Return (X, Y) of the center of cell containing provided text 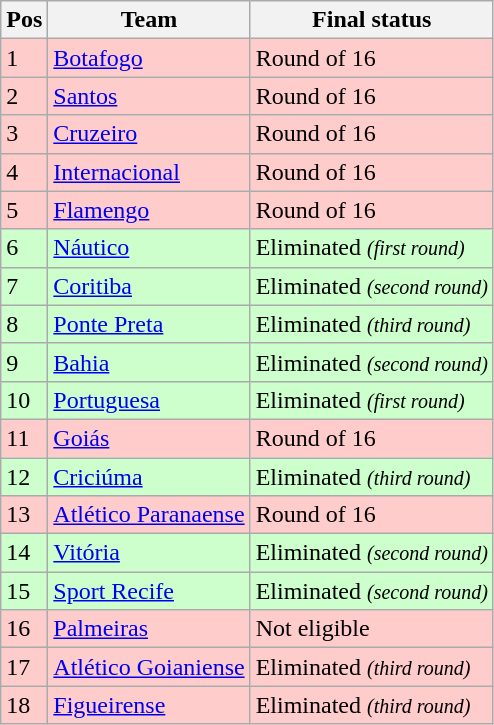
Figueirense (149, 705)
Palmeiras (149, 629)
Internacional (149, 172)
12 (24, 477)
Botafogo (149, 58)
Santos (149, 96)
Criciúma (149, 477)
10 (24, 400)
Náutico (149, 248)
Coritiba (149, 286)
Vitória (149, 553)
Cruzeiro (149, 134)
9 (24, 362)
18 (24, 705)
Atlético Paranaense (149, 515)
Ponte Preta (149, 324)
Team (149, 20)
Final status (372, 20)
8 (24, 324)
7 (24, 286)
2 (24, 96)
6 (24, 248)
Goiás (149, 438)
16 (24, 629)
3 (24, 134)
1 (24, 58)
13 (24, 515)
17 (24, 667)
Atlético Goianiense (149, 667)
5 (24, 210)
Pos (24, 20)
11 (24, 438)
Flamengo (149, 210)
Bahia (149, 362)
Sport Recife (149, 591)
4 (24, 172)
Portuguesa (149, 400)
14 (24, 553)
15 (24, 591)
Not eligible (372, 629)
